Output the [x, y] coordinate of the center of the cell containing the given text.  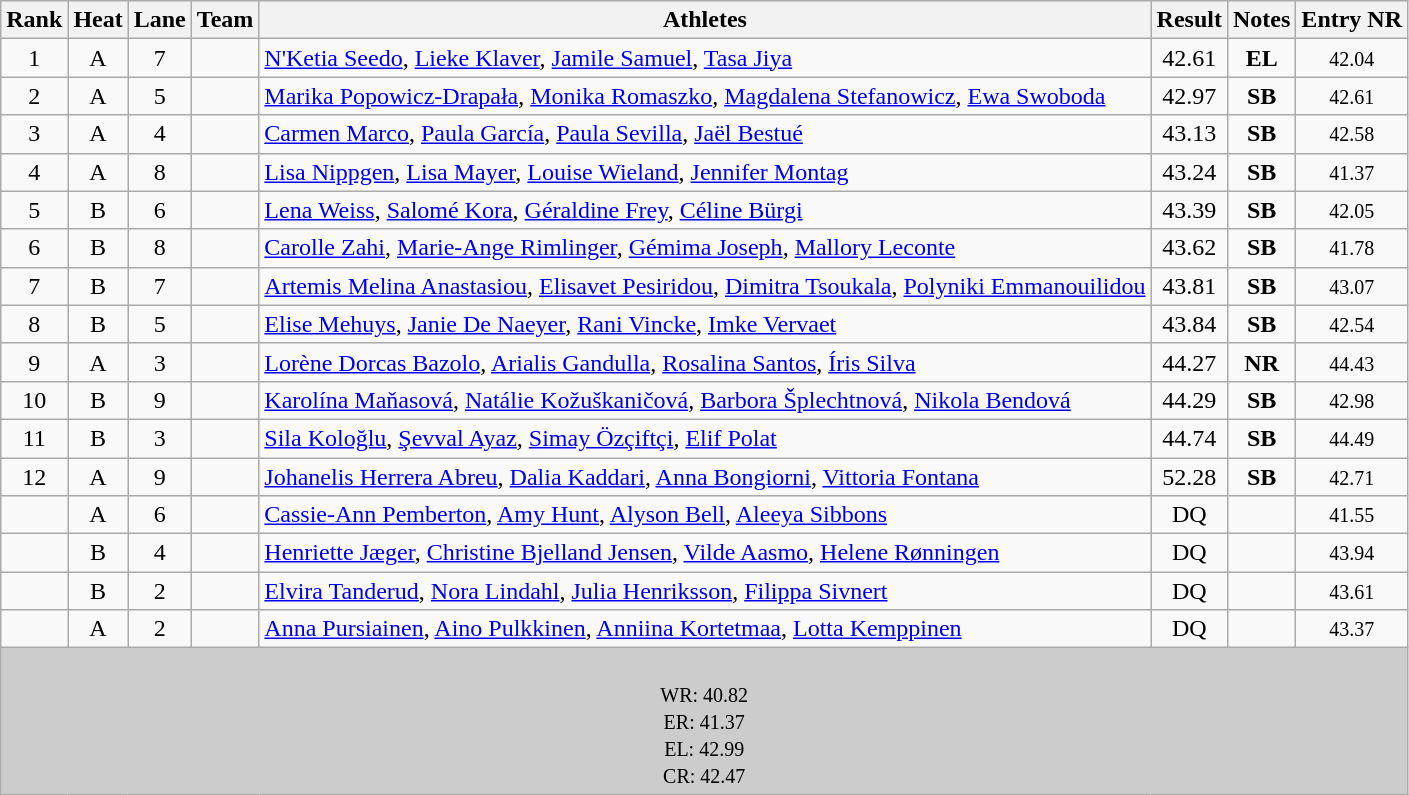
Elise Mehuys, Janie De Naeyer, Rani Vincke, Imke Vervaet [705, 324]
43.81 [1189, 286]
43.61 [1352, 591]
Lisa Nippgen, Lisa Mayer, Louise Wieland, Jennifer Montag [705, 172]
Anna Pursiainen, Aino Pulkkinen, Anniina Kortetmaa, Lotta Kemppinen [705, 629]
42.54 [1352, 324]
Artemis Melina Anastasiou, Elisavet Pesiridou, Dimitra Tsoukala, Polyniki Emmanouilidou [705, 286]
1 [34, 58]
NR [1261, 362]
43.37 [1352, 629]
Marika Popowicz-Drapała, Monika Romaszko, Magdalena Stefanowicz, Ewa Swoboda [705, 96]
44.29 [1189, 400]
52.28 [1189, 477]
41.78 [1352, 248]
42.98 [1352, 400]
44.27 [1189, 362]
43.62 [1189, 248]
43.24 [1189, 172]
42.58 [1352, 134]
Carmen Marco, Paula García, Paula Sevilla, Jaël Bestué [705, 134]
Karolína Maňasová, Natálie Kožuškaničová, Barbora Šplechtnová, Nikola Bendová [705, 400]
44.49 [1352, 438]
Entry NR [1352, 20]
42.04 [1352, 58]
Johanelis Herrera Abreu, Dalia Kaddari, Anna Bongiorni, Vittoria Fontana [705, 477]
Result [1189, 20]
N'Ketia Seedo, Lieke Klaver, Jamile Samuel, Tasa Jiya [705, 58]
Sila Koloğlu, Şevval Ayaz, Simay Özçiftçi, Elif Polat [705, 438]
EL [1261, 58]
43.13 [1189, 134]
Athletes [705, 20]
41.55 [1352, 515]
12 [34, 477]
42.05 [1352, 210]
Team [225, 20]
42.71 [1352, 477]
Elvira Tanderud, Nora Lindahl, Julia Henriksson, Filippa Sivnert [705, 591]
43.84 [1189, 324]
WR: 40.82ER: 41.37 EL: 42.99CR: 42.47 [704, 721]
Carolle Zahi, Marie-Ange Rimlinger, Gémima Joseph, Mallory Leconte [705, 248]
11 [34, 438]
43.94 [1352, 553]
Henriette Jæger, Christine Bjelland Jensen, Vilde Aasmo, Helene Rønningen [705, 553]
Lane [160, 20]
Lena Weiss, Salomé Kora, Géraldine Frey, Céline Bürgi [705, 210]
Heat [98, 20]
Notes [1261, 20]
42.97 [1189, 96]
10 [34, 400]
Lorène Dorcas Bazolo, Arialis Gandulla, Rosalina Santos, Íris Silva [705, 362]
43.39 [1189, 210]
Cassie-Ann Pemberton, Amy Hunt, Alyson Bell, Aleeya Sibbons [705, 515]
Rank [34, 20]
41.37 [1352, 172]
43.07 [1352, 286]
44.43 [1352, 362]
44.74 [1189, 438]
